Output the [x, y] coordinate of the center of the cell containing the given text.  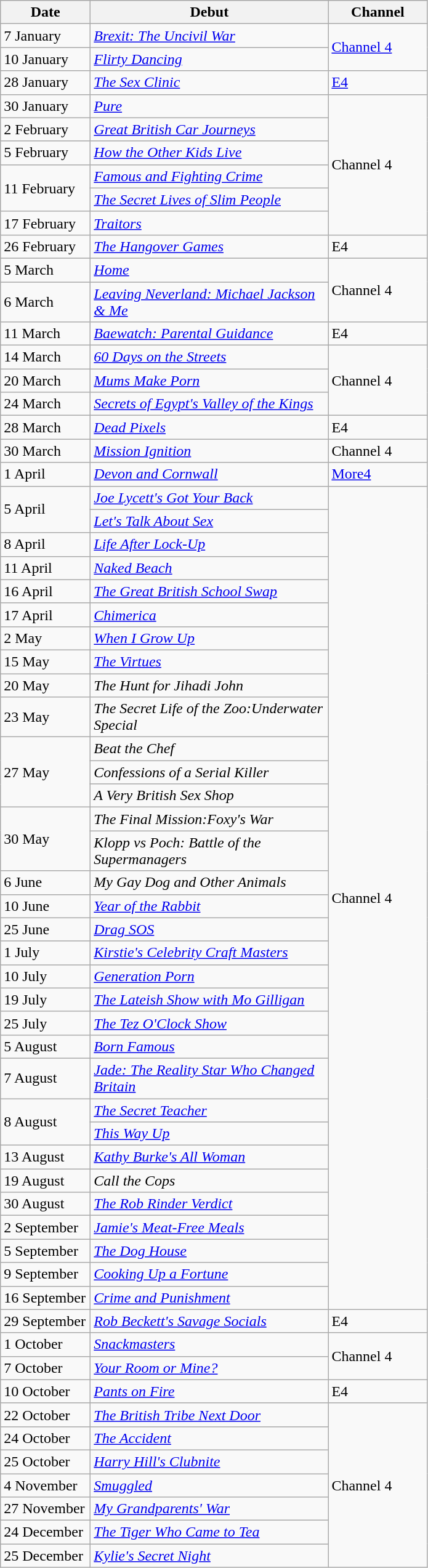
Year of the Rabbit [209, 906]
Born Famous [209, 1046]
Kathy Burke's All Woman [209, 1157]
How the Other Kids Live [209, 153]
Klopp vs Poch: Battle of the Supermanagers [209, 851]
5 February [46, 153]
Secrets of Egypt's Valley of the Kings [209, 404]
13 August [46, 1157]
11 February [46, 188]
Naked Beach [209, 568]
The Hunt for Jihadi John [209, 685]
19 August [46, 1181]
The Great British School Swap [209, 591]
The Sex Clinic [209, 83]
20 March [46, 381]
1 April [46, 474]
The Dog House [209, 1251]
2 September [46, 1227]
Brexit: The Uncivil War [209, 36]
Kylie's Secret Night [209, 1556]
28 March [46, 427]
25 October [46, 1461]
Let's Talk About Sex [209, 521]
6 June [46, 883]
30 January [46, 106]
22 October [46, 1415]
The Final Mission:Foxy's War [209, 819]
The British Tribe Next Door [209, 1415]
My Gay Dog and Other Animals [209, 883]
Baewatch: Parental Guidance [209, 334]
4 November [46, 1485]
The Secret Teacher [209, 1110]
Beat the Chef [209, 749]
Harry Hill's Clubnite [209, 1461]
Leaving Neverland: Michael Jackson & Me [209, 302]
Pure [209, 106]
Jamie's Meat-Free Meals [209, 1227]
The Tez O'Clock Show [209, 1023]
15 May [46, 661]
28 January [46, 83]
The Virtues [209, 661]
Famous and Fighting Crime [209, 176]
More4 [378, 474]
5 August [46, 1046]
7 August [46, 1078]
2 February [46, 129]
8 April [46, 544]
6 March [46, 302]
16 April [46, 591]
The Accident [209, 1438]
10 July [46, 976]
The Secret Lives of Slim People [209, 200]
7 October [46, 1368]
Your Room or Mine? [209, 1368]
The Hangover Games [209, 246]
7 January [46, 36]
This Way Up [209, 1134]
24 March [46, 404]
2 May [46, 638]
20 May [46, 685]
Flirty Dancing [209, 59]
25 July [46, 1023]
17 February [46, 223]
Mums Make Porn [209, 381]
Traitors [209, 223]
The Secret Life of the Zoo:Underwater Special [209, 717]
27 May [46, 772]
25 December [46, 1556]
Drag SOS [209, 929]
14 March [46, 357]
Date [46, 12]
10 January [46, 59]
23 May [46, 717]
The Tiger Who Came to Tea [209, 1532]
16 September [46, 1298]
Smuggled [209, 1485]
19 July [46, 1000]
Mission Ignition [209, 451]
When I Grow Up [209, 638]
Jade: The Reality Star Who Changed Britain [209, 1078]
A Very British Sex Shop [209, 796]
60 Days on the Streets [209, 357]
Joe Lycett's Got Your Back [209, 498]
11 March [46, 334]
29 September [46, 1321]
1 October [46, 1344]
Call the Cops [209, 1181]
Life After Lock-Up [209, 544]
1 July [46, 953]
Debut [209, 12]
Pants on Fire [209, 1391]
Chimerica [209, 615]
Cooking Up a Fortune [209, 1274]
Rob Beckett's Savage Socials [209, 1321]
25 June [46, 929]
Devon and Cornwall [209, 474]
The Rob Rinder Verdict [209, 1204]
5 April [46, 509]
Channel [378, 12]
17 April [46, 615]
Kirstie's Celebrity Craft Masters [209, 953]
Great British Car Journeys [209, 129]
30 May [46, 839]
9 September [46, 1274]
26 February [46, 246]
10 October [46, 1391]
10 June [46, 906]
30 August [46, 1204]
Crime and Punishment [209, 1298]
Confessions of a Serial Killer [209, 772]
Home [209, 270]
Snackmasters [209, 1344]
11 April [46, 568]
27 November [46, 1509]
5 March [46, 270]
24 December [46, 1532]
24 October [46, 1438]
Dead Pixels [209, 427]
The Lateish Show with Mo Gilligan [209, 1000]
Generation Porn [209, 976]
My Grandparents' War [209, 1509]
30 March [46, 451]
8 August [46, 1122]
5 September [46, 1251]
